For the text-containing cell, return its midpoint in [X, Y] coordinate format. 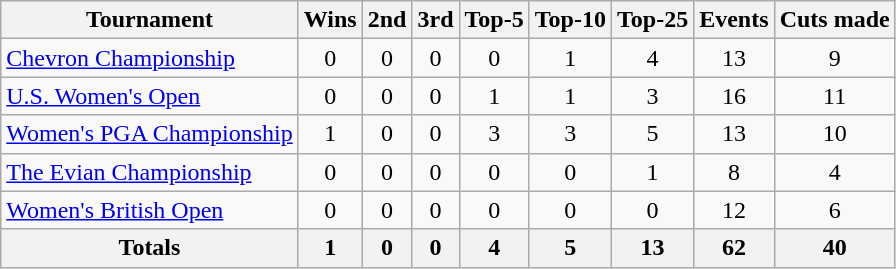
3rd [436, 20]
6 [834, 210]
11 [834, 96]
U.S. Women's Open [150, 96]
Wins [330, 20]
40 [834, 248]
Top-5 [494, 20]
Tournament [150, 20]
9 [834, 58]
Events [734, 20]
2nd [387, 20]
62 [734, 248]
8 [734, 172]
Top-25 [652, 20]
Totals [150, 248]
16 [734, 96]
Women's PGA Championship [150, 134]
Cuts made [834, 20]
10 [834, 134]
Top-10 [570, 20]
The Evian Championship [150, 172]
Chevron Championship [150, 58]
12 [734, 210]
Women's British Open [150, 210]
